Locate the cell with the specified text and output its (X, Y) center coordinate. 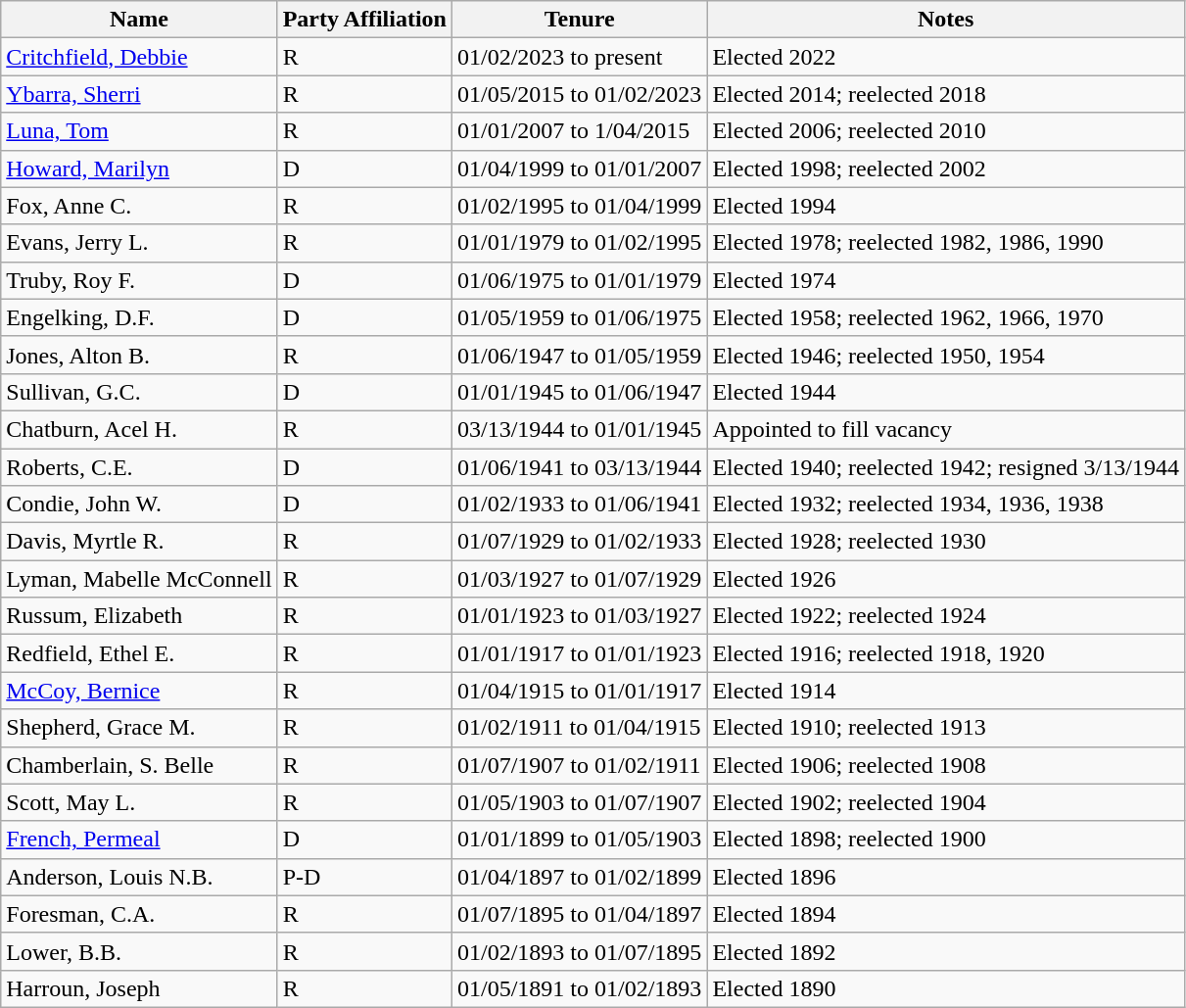
Condie, John W. (139, 504)
Tenure (579, 20)
Elected 1892 (946, 951)
Chamberlain, S. Belle (139, 765)
01/02/2023 to present (579, 57)
Russum, Elizabeth (139, 616)
01/01/2007 to 1/04/2015 (579, 131)
Elected 1894 (946, 914)
Elected 1926 (946, 579)
Roberts, C.E. (139, 467)
French, Permeal (139, 840)
Davis, Myrtle R. (139, 542)
McCoy, Bernice (139, 691)
03/13/1944 to 01/01/1945 (579, 429)
Howard, Marilyn (139, 168)
01/05/1959 to 01/06/1975 (579, 317)
Lower, B.B. (139, 951)
Elected 1902; reelected 1904 (946, 802)
01/05/1903 to 01/07/1907 (579, 802)
Scott, May L. (139, 802)
01/02/1911 to 01/04/1915 (579, 728)
Foresman, C.A. (139, 914)
01/02/1995 to 01/04/1999 (579, 206)
Name (139, 20)
01/06/1941 to 03/13/1944 (579, 467)
Truby, Roy F. (139, 280)
01/07/1895 to 01/04/1897 (579, 914)
Elected 1940; reelected 1942; resigned 3/13/1944 (946, 467)
01/04/1897 to 01/02/1899 (579, 877)
Appointed to fill vacancy (946, 429)
Elected 1978; reelected 1982, 1986, 1990 (946, 243)
Harroun, Joseph (139, 988)
Elected 1974 (946, 280)
Elected 1932; reelected 1934, 1936, 1938 (946, 504)
01/06/1947 to 01/05/1959 (579, 355)
Notes (946, 20)
Elected 1896 (946, 877)
01/04/1915 to 01/01/1917 (579, 691)
Elected 1910; reelected 1913 (946, 728)
01/07/1929 to 01/02/1933 (579, 542)
01/03/1927 to 01/07/1929 (579, 579)
Luna, Tom (139, 131)
Ybarra, Sherri (139, 94)
Anderson, Louis N.B. (139, 877)
01/04/1999 to 01/01/2007 (579, 168)
Elected 1944 (946, 392)
01/01/1945 to 01/06/1947 (579, 392)
Elected 2014; reelected 2018 (946, 94)
Critchfield, Debbie (139, 57)
Engelking, D.F. (139, 317)
01/05/2015 to 01/02/2023 (579, 94)
01/01/1917 to 01/01/1923 (579, 653)
01/01/1979 to 01/02/1995 (579, 243)
Elected 1946; reelected 1950, 1954 (946, 355)
Sullivan, G.C. (139, 392)
01/06/1975 to 01/01/1979 (579, 280)
Elected 2022 (946, 57)
01/07/1907 to 01/02/1911 (579, 765)
01/01/1923 to 01/03/1927 (579, 616)
Elected 1906; reelected 1908 (946, 765)
Chatburn, Acel H. (139, 429)
P-D (364, 877)
Elected 1958; reelected 1962, 1966, 1970 (946, 317)
Party Affiliation (364, 20)
Shepherd, Grace M. (139, 728)
Elected 1922; reelected 1924 (946, 616)
Elected 1914 (946, 691)
Evans, Jerry L. (139, 243)
01/02/1933 to 01/06/1941 (579, 504)
Jones, Alton B. (139, 355)
01/01/1899 to 01/05/1903 (579, 840)
Elected 1890 (946, 988)
Lyman, Mabelle McConnell (139, 579)
Elected 1898; reelected 1900 (946, 840)
Fox, Anne C. (139, 206)
Elected 1928; reelected 1930 (946, 542)
Redfield, Ethel E. (139, 653)
Elected 1994 (946, 206)
01/02/1893 to 01/07/1895 (579, 951)
Elected 1916; reelected 1918, 1920 (946, 653)
01/05/1891 to 01/02/1893 (579, 988)
Elected 2006; reelected 2010 (946, 131)
Elected 1998; reelected 2002 (946, 168)
